Pinpoint the cell where the given text exists, returning its (X, Y) midpoint coordinate. 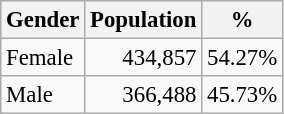
54.27% (242, 58)
434,857 (144, 58)
366,488 (144, 95)
Gender (43, 20)
Population (144, 20)
45.73% (242, 95)
% (242, 20)
Female (43, 58)
Male (43, 95)
